From the cell containing the given text, extract its center point as [X, Y] coordinate. 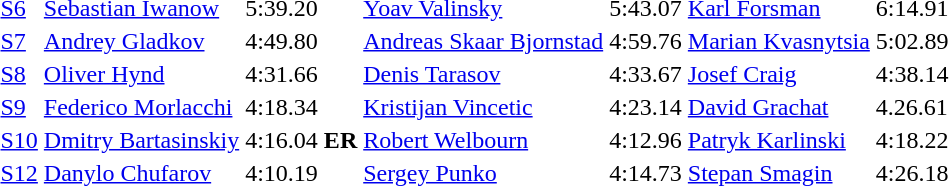
Patryk Karlinski [778, 140]
Robert Welbourn [484, 140]
Oliver Hynd [141, 74]
4:49.80 [302, 41]
Josef Craig [778, 74]
4:23.14 [646, 107]
4:12.96 [646, 140]
4:18.34 [302, 107]
Andrey Gladkov [141, 41]
David Grachat [778, 107]
4:16.04 ER [302, 140]
Andreas Skaar Bjornstad [484, 41]
Federico Morlacchi [141, 107]
Dmitry Bartasinskiy [141, 140]
4:31.66 [302, 74]
4:33.67 [646, 74]
Marian Kvasnytsia [778, 41]
Kristijan Vincetic [484, 107]
4:59.76 [646, 41]
Denis Tarasov [484, 74]
